Identify which cell holds the provided text, then report its (X, Y) central coordinate. 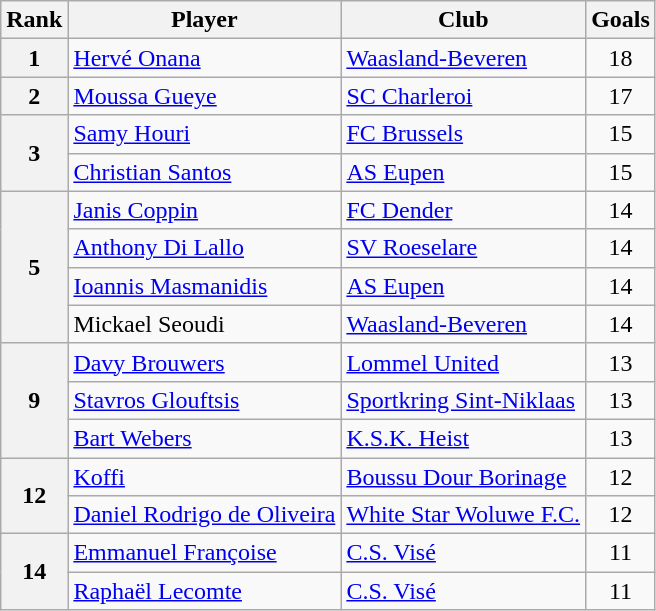
Anthony Di Lallo (204, 248)
White Star Woluwe F.C. (464, 515)
Boussu Dour Borinage (464, 477)
Emmanuel Françoise (204, 553)
Samy Houri (204, 134)
Moussa Gueye (204, 96)
Sportkring Sint-Niklaas (464, 400)
Koffi (204, 477)
Raphaël Lecomte (204, 591)
Hervé Onana (204, 58)
Ioannis Masmanidis (204, 286)
Rank (34, 20)
2 (34, 96)
Christian Santos (204, 172)
FC Brussels (464, 134)
FC Dender (464, 210)
SV Roeselare (464, 248)
5 (34, 267)
Davy Brouwers (204, 362)
9 (34, 400)
1 (34, 58)
SC Charleroi (464, 96)
Mickael Seoudi (204, 324)
Janis Coppin (204, 210)
3 (34, 153)
Stavros Glouftsis (204, 400)
Goals (621, 20)
18 (621, 58)
17 (621, 96)
K.S.K. Heist (464, 438)
Player (204, 20)
Bart Webers (204, 438)
Lommel United (464, 362)
Club (464, 20)
Daniel Rodrigo de Oliveira (204, 515)
